Identify which cell holds the provided text, then report its [X, Y] central coordinate. 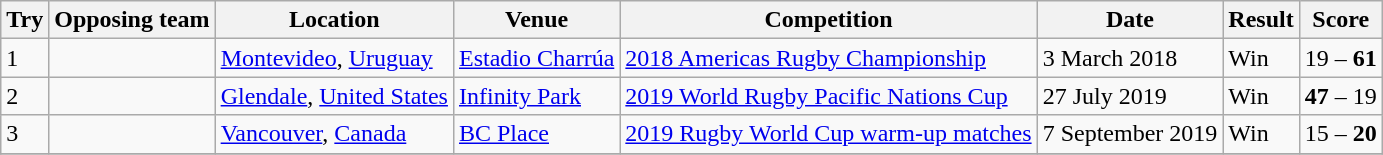
Result [1261, 20]
Date [1130, 20]
3 March 2018 [1130, 58]
2018 Americas Rugby Championship [828, 58]
Venue [536, 20]
2 [25, 96]
Glendale, United States [334, 96]
Estadio Charrúa [536, 58]
Montevideo, Uruguay [334, 58]
47 – 19 [1340, 96]
15 – 20 [1340, 134]
Opposing team [132, 20]
Vancouver, Canada [334, 134]
1 [25, 58]
Score [1340, 20]
Location [334, 20]
7 September 2019 [1130, 134]
Competition [828, 20]
19 – 61 [1340, 58]
2019 Rugby World Cup warm-up matches [828, 134]
3 [25, 134]
Infinity Park [536, 96]
27 July 2019 [1130, 96]
BC Place [536, 134]
Try [25, 20]
2019 World Rugby Pacific Nations Cup [828, 96]
